Search for the cell housing the specified text and yield its [X, Y] center coordinate. 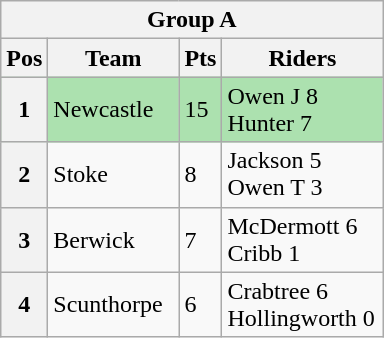
Pos [24, 58]
4 [24, 304]
7 [200, 240]
3 [24, 240]
Owen J 8Hunter 7 [302, 110]
Riders [302, 58]
8 [200, 174]
Newcastle [114, 110]
Crabtree 6Hollingworth 0 [302, 304]
2 [24, 174]
15 [200, 110]
Stoke [114, 174]
Pts [200, 58]
Group A [192, 20]
Scunthorpe [114, 304]
6 [200, 304]
Jackson 5Owen T 3 [302, 174]
Team [114, 58]
Berwick [114, 240]
1 [24, 110]
McDermott 6Cribb 1 [302, 240]
